Pinpoint the cell where the given text exists, returning its (X, Y) midpoint coordinate. 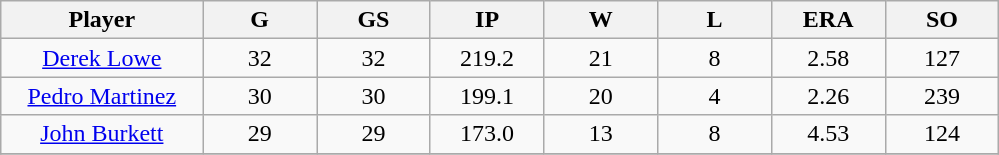
173.0 (487, 134)
4 (715, 96)
199.1 (487, 96)
2.26 (828, 96)
ERA (828, 20)
124 (942, 134)
W (601, 20)
SO (942, 20)
4.53 (828, 134)
G (260, 20)
IP (487, 20)
Pedro Martinez (102, 96)
GS (374, 20)
2.58 (828, 58)
L (715, 20)
13 (601, 134)
239 (942, 96)
21 (601, 58)
John Burkett (102, 134)
219.2 (487, 58)
Player (102, 20)
Derek Lowe (102, 58)
127 (942, 58)
20 (601, 96)
